From the cell containing the given text, extract its center point as [X, Y] coordinate. 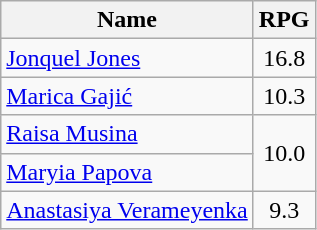
Marica Gajić [128, 96]
Jonquel Jones [128, 58]
9.3 [284, 210]
10.3 [284, 96]
RPG [284, 20]
16.8 [284, 58]
Name [128, 20]
Anastasiya Verameyenka [128, 210]
Raisa Musina [128, 134]
Maryia Papova [128, 172]
10.0 [284, 153]
